Provide the (x, y) coordinate of the cell's center where the given text is located.  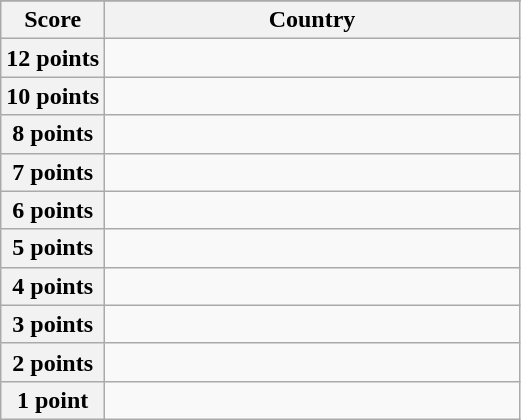
4 points (53, 286)
3 points (53, 324)
Country (312, 20)
8 points (53, 134)
1 point (53, 400)
7 points (53, 172)
12 points (53, 58)
2 points (53, 362)
6 points (53, 210)
Score (53, 20)
5 points (53, 248)
10 points (53, 96)
